Output the (x, y) coordinate of the center of the cell containing the given text.  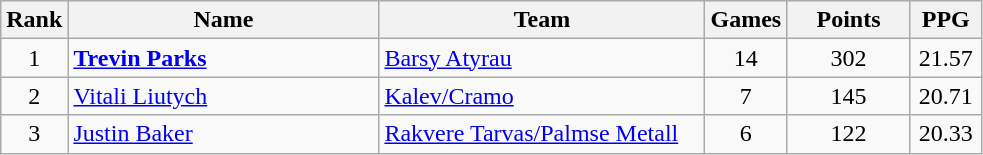
Points (849, 20)
Team (542, 20)
20.71 (946, 96)
1 (34, 58)
PPG (946, 20)
Games (746, 20)
145 (849, 96)
Name (224, 20)
Rank (34, 20)
6 (746, 134)
302 (849, 58)
3 (34, 134)
Vitali Liutych (224, 96)
21.57 (946, 58)
2 (34, 96)
7 (746, 96)
Barsy Atyrau (542, 58)
Trevin Parks (224, 58)
Justin Baker (224, 134)
14 (746, 58)
20.33 (946, 134)
122 (849, 134)
Rakvere Tarvas/Palmse Metall (542, 134)
Kalev/Cramo (542, 96)
